Find where the given text appears and provide that cell's center as [X, Y] coordinate. 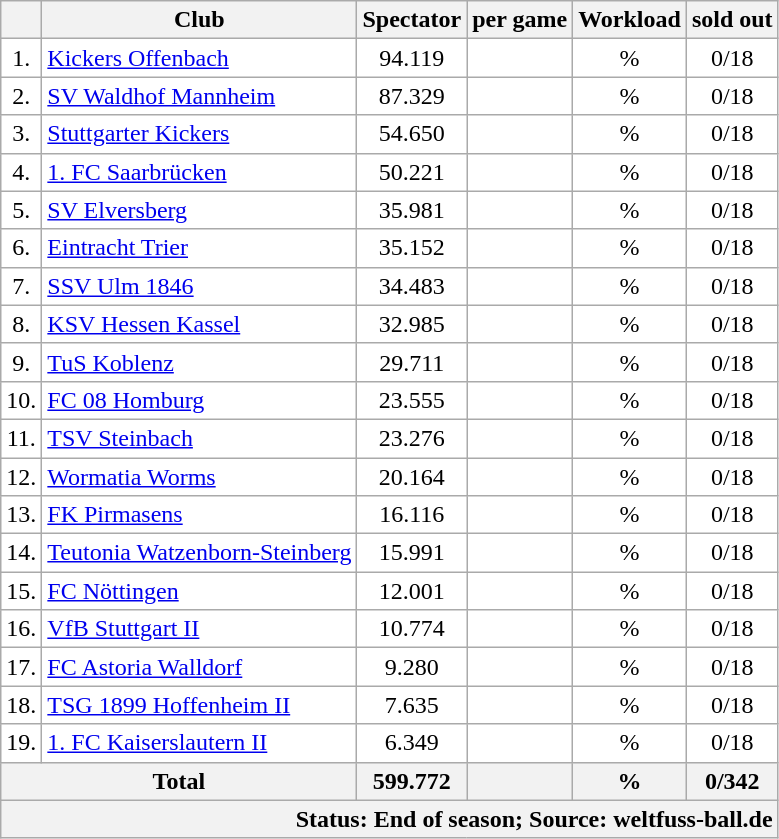
35.981 [412, 210]
SSV Ulm 1846 [200, 286]
32.985 [412, 324]
6. [22, 248]
599.772 [412, 781]
1. FC Kaiserslautern II [200, 743]
20.164 [412, 477]
Wormatia Worms [200, 477]
Kickers Offenbach [200, 58]
1. FC Saarbrücken [200, 172]
50.221 [412, 172]
TSV Steinbach [200, 438]
Teutonia Watzenborn-Steinberg [200, 553]
16. [22, 629]
54.650 [412, 134]
11. [22, 438]
FC 08 Homburg [200, 400]
23.555 [412, 400]
Status: End of season; Source: weltfuss-ball.de [390, 819]
15. [22, 591]
7. [22, 286]
5. [22, 210]
Total [179, 781]
6.349 [412, 743]
TuS Koblenz [200, 362]
0/342 [732, 781]
sold out [732, 20]
Eintracht Trier [200, 248]
15.991 [412, 553]
35.152 [412, 248]
1. [22, 58]
SV Elversberg [200, 210]
SV Waldhof Mannheim [200, 96]
2. [22, 96]
Club [200, 20]
10.774 [412, 629]
12.001 [412, 591]
3. [22, 134]
13. [22, 515]
10. [22, 400]
12. [22, 477]
34.483 [412, 286]
19. [22, 743]
16.116 [412, 515]
14. [22, 553]
FK Pirmasens [200, 515]
17. [22, 667]
Workload [630, 20]
8. [22, 324]
VfB Stuttgart II [200, 629]
7.635 [412, 705]
KSV Hessen Kassel [200, 324]
4. [22, 172]
29.711 [412, 362]
9.280 [412, 667]
Spectator [412, 20]
TSG 1899 Hoffenheim II [200, 705]
87.329 [412, 96]
94.119 [412, 58]
23.276 [412, 438]
9. [22, 362]
18. [22, 705]
per game [520, 20]
FC Astoria Walldorf [200, 667]
Stuttgarter Kickers [200, 134]
FC Nöttingen [200, 591]
